Pinpoint the cell where the given text exists, returning its [X, Y] midpoint coordinate. 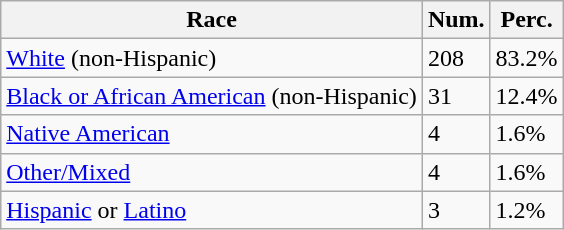
208 [456, 58]
3 [456, 210]
Hispanic or Latino [212, 210]
31 [456, 96]
Black or African American (non-Hispanic) [212, 96]
1.2% [526, 210]
Race [212, 20]
83.2% [526, 58]
Other/Mixed [212, 172]
Num. [456, 20]
Native American [212, 134]
Perc. [526, 20]
12.4% [526, 96]
White (non-Hispanic) [212, 58]
